Capture the cell that displays the provided text and extract its [x, y] central coordinate. 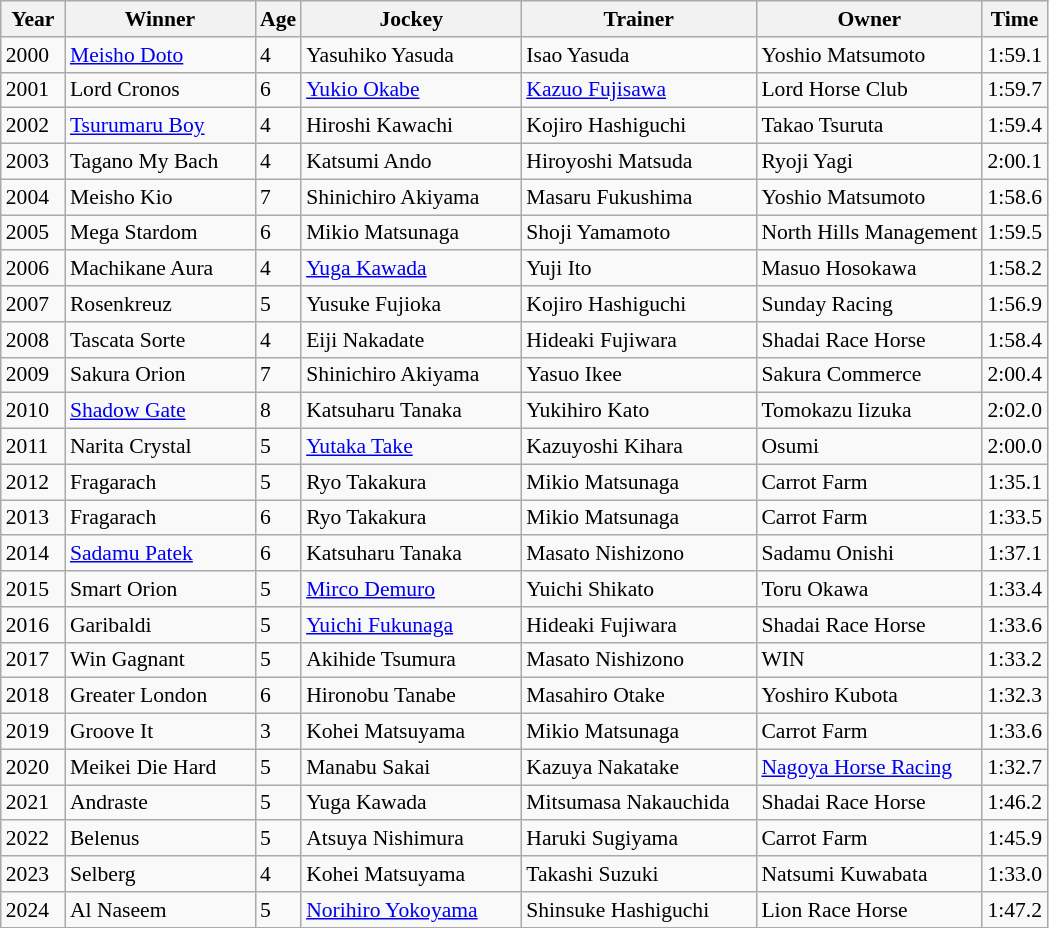
Winner [160, 19]
Belenus [160, 839]
Machikane Aura [160, 269]
Groove It [160, 732]
2004 [33, 197]
Shadow Gate [160, 411]
Yukihiro Kato [638, 411]
Trainer [638, 19]
1:35.1 [1014, 482]
2020 [33, 767]
2011 [33, 447]
Meisho Kio [160, 197]
Isao Yasuda [638, 55]
1:33.4 [1014, 589]
Sunday Racing [869, 304]
2013 [33, 518]
Hiroshi Kawachi [411, 126]
1:46.2 [1014, 803]
Kazuo Fujisawa [638, 90]
Lord Cronos [160, 90]
Osumi [869, 447]
2018 [33, 696]
2016 [33, 625]
Sadamu Patek [160, 554]
Tascata Sorte [160, 340]
2021 [33, 803]
Owner [869, 19]
1:32.3 [1014, 696]
2009 [33, 375]
2007 [33, 304]
2005 [33, 233]
Eiji Nakadate [411, 340]
Yukio Okabe [411, 90]
Akihide Tsumura [411, 660]
2023 [33, 874]
1:33.0 [1014, 874]
Al Naseem [160, 910]
1:58.6 [1014, 197]
Natsumi Kuwabata [869, 874]
Shinsuke Hashiguchi [638, 910]
1:59.5 [1014, 233]
Yuji Ito [638, 269]
Yasuo Ikee [638, 375]
Smart Orion [160, 589]
1:56.9 [1014, 304]
2:00.4 [1014, 375]
2012 [33, 482]
Rosenkreuz [160, 304]
Tomokazu Iizuka [869, 411]
Sadamu Onishi [869, 554]
Time [1014, 19]
North Hills Management [869, 233]
Masaru Fukushima [638, 197]
Garibaldi [160, 625]
2002 [33, 126]
Nagoya Horse Racing [869, 767]
2003 [33, 162]
Mirco Demuro [411, 589]
Masahiro Otake [638, 696]
Kazuya Nakatake [638, 767]
1:59.4 [1014, 126]
Yoshiro Kubota [869, 696]
Lion Race Horse [869, 910]
2000 [33, 55]
Atsuya Nishimura [411, 839]
2017 [33, 660]
Narita Crystal [160, 447]
2015 [33, 589]
Shoji Yamamoto [638, 233]
Kazuyoshi Kihara [638, 447]
Takashi Suzuki [638, 874]
Toru Okawa [869, 589]
Meisho Doto [160, 55]
1:58.2 [1014, 269]
1:59.1 [1014, 55]
8 [278, 411]
2019 [33, 732]
2:00.1 [1014, 162]
Masuo Hosokawa [869, 269]
2010 [33, 411]
2006 [33, 269]
Takao Tsuruta [869, 126]
2:02.0 [1014, 411]
Yusuke Fujioka [411, 304]
1:37.1 [1014, 554]
2022 [33, 839]
Sakura Orion [160, 375]
Lord Horse Club [869, 90]
Age [278, 19]
Sakura Commerce [869, 375]
Yasuhiko Yasuda [411, 55]
1:32.7 [1014, 767]
2014 [33, 554]
Manabu Sakai [411, 767]
Greater London [160, 696]
3 [278, 732]
2:00.0 [1014, 447]
2001 [33, 90]
Hironobu Tanabe [411, 696]
WIN [869, 660]
Katsumi Ando [411, 162]
Yutaka Take [411, 447]
2008 [33, 340]
Norihiro Yokoyama [411, 910]
Year [33, 19]
1:45.9 [1014, 839]
1:33.2 [1014, 660]
Haruki Sugiyama [638, 839]
Mega Stardom [160, 233]
Hiroyoshi Matsuda [638, 162]
Meikei Die Hard [160, 767]
Selberg [160, 874]
Ryoji Yagi [869, 162]
1:33.5 [1014, 518]
Andraste [160, 803]
1:59.7 [1014, 90]
Yuichi Fukunaga [411, 625]
2024 [33, 910]
1:47.2 [1014, 910]
Jockey [411, 19]
1:58.4 [1014, 340]
Tsurumaru Boy [160, 126]
Mitsumasa Nakauchida [638, 803]
Win Gagnant [160, 660]
Yuichi Shikato [638, 589]
Tagano My Bach [160, 162]
